Output the (x, y) coordinate of the center of the cell containing the given text.  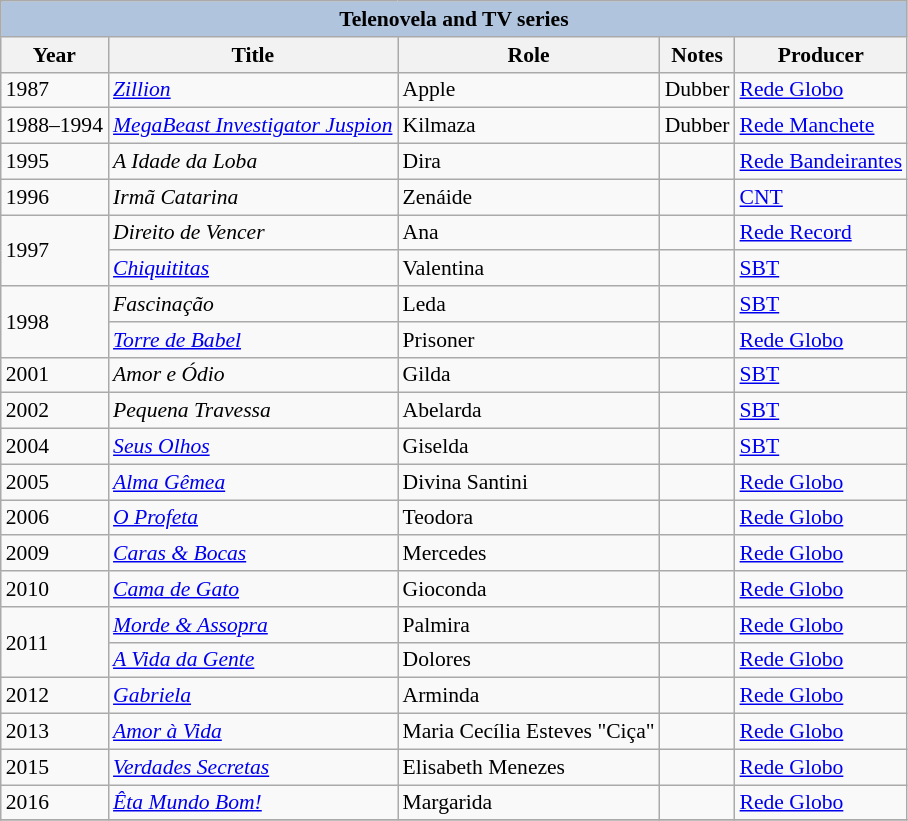
CNT (822, 197)
Producer (822, 55)
Leda (529, 304)
Mercedes (529, 554)
Apple (529, 90)
Seus Olhos (253, 447)
Torre de Babel (253, 340)
Role (529, 55)
Caras & Bocas (253, 554)
Year (54, 55)
A Vida da Gente (253, 660)
1987 (54, 90)
1988–1994 (54, 126)
A Idade da Loba (253, 162)
Direito de Vencer (253, 233)
1995 (54, 162)
Valentina (529, 269)
Verdades Secretas (253, 767)
2010 (54, 589)
Alma Gêmea (253, 482)
Maria Cecília Esteves "Ciça" (529, 732)
Dira (529, 162)
Zenáide (529, 197)
Rede Bandeirantes (822, 162)
Kilmaza (529, 126)
Notes (698, 55)
1997 (54, 250)
Êta Mundo Bom! (253, 803)
Title (253, 55)
Irmã Catarina (253, 197)
Ana (529, 233)
Cama de Gato (253, 589)
2002 (54, 411)
Zillion (253, 90)
Divina Santini (529, 482)
2006 (54, 518)
Gabriela (253, 696)
O Profeta (253, 518)
Arminda (529, 696)
2013 (54, 732)
Rede Manchete (822, 126)
1998 (54, 322)
1996 (54, 197)
Rede Record (822, 233)
Giselda (529, 447)
2016 (54, 803)
Gilda (529, 375)
2004 (54, 447)
Telenovela and TV series (454, 19)
Palmira (529, 625)
Dolores (529, 660)
Prisoner (529, 340)
Teodora (529, 518)
Abelarda (529, 411)
Morde & Assopra (253, 625)
2001 (54, 375)
Chiquititas (253, 269)
2005 (54, 482)
Amor à Vida (253, 732)
2011 (54, 642)
2009 (54, 554)
2012 (54, 696)
Elisabeth Menezes (529, 767)
Fascinação (253, 304)
2015 (54, 767)
Gioconda (529, 589)
Margarida (529, 803)
MegaBeast Investigator Juspion (253, 126)
Amor e Ódio (253, 375)
Pequena Travessa (253, 411)
